Find where the given text appears and provide that cell's center as (x, y) coordinate. 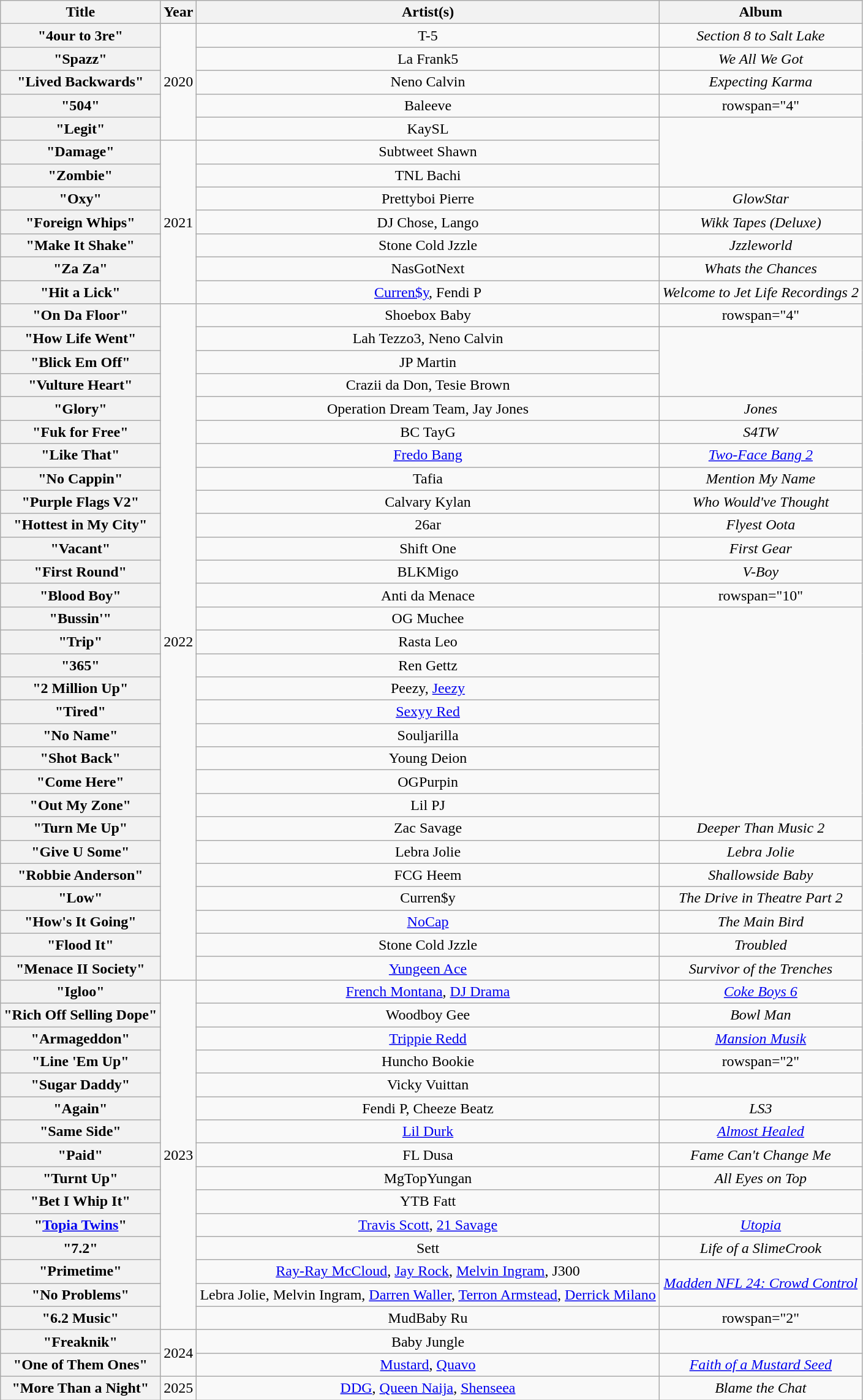
Almost Healed (761, 1132)
Subtweet Shawn (428, 152)
Neno Calvin (428, 82)
"Topia Twins" (81, 1225)
"Blick Em Off" (81, 362)
Madden NFL 24: Crowd Control (761, 1283)
"Purple Flags V2" (81, 502)
"One of Them Ones" (81, 1364)
"Paid" (81, 1155)
Whats the Chances (761, 268)
"Vulture Heart" (81, 385)
Wikk Tapes (Deluxe) (761, 222)
"6.2 Music" (81, 1318)
"Same Side" (81, 1132)
"4our to 3re" (81, 36)
2023 (179, 1154)
"Give U Some" (81, 852)
"Like That" (81, 455)
"Shot Back" (81, 759)
"Trip" (81, 641)
"2 Million Up" (81, 689)
"Zombie" (81, 175)
OG Muchee (428, 618)
"Rich Off Selling Dope" (81, 1015)
"Come Here" (81, 782)
All Eyes on Top (761, 1178)
Zac Savage (428, 828)
Album (761, 12)
"Lived Backwards" (81, 82)
Travis Scott, 21 Savage (428, 1225)
Vicky Vuittan (428, 1085)
Young Deion (428, 759)
Lil Durk (428, 1132)
"Out My Zone" (81, 805)
Title (81, 12)
Artist(s) (428, 12)
Shallowside Baby (761, 875)
"Robbie Anderson" (81, 875)
MgTopYungan (428, 1178)
Fendi P, Cheeze Beatz (428, 1108)
Operation Dream Team, Jay Jones (428, 409)
T-5 (428, 36)
Mention My Name (761, 479)
Shoebox Baby (428, 316)
"How Life Went" (81, 339)
Tafia (428, 479)
Huncho Bookie (428, 1062)
Two-Face Bang 2 (761, 455)
Anti da Menace (428, 595)
"Line 'Em Up" (81, 1062)
Mustard, Quavo (428, 1364)
French Montana, DJ Drama (428, 991)
Bowl Man (761, 1015)
"Za Za" (81, 268)
Woodboy Gee (428, 1015)
"Tired" (81, 712)
"Foreign Whips" (81, 222)
Utopia (761, 1225)
Year (179, 12)
Ray-Ray McCloud, Jay Rock, Melvin Ingram, J300 (428, 1271)
"Oxy" (81, 199)
Rasta Leo (428, 641)
"Make It Shake" (81, 245)
"Blood Boy" (81, 595)
2021 (179, 222)
Survivor of the Trenches (761, 968)
"Again" (81, 1108)
26ar (428, 525)
Lah Tezzo3, Neno Calvin (428, 339)
Troubled (761, 945)
Baby Jungle (428, 1341)
"Bussin'" (81, 618)
DJ Chose, Lango (428, 222)
OGPurpin (428, 782)
"No Name" (81, 735)
"Freaknik" (81, 1341)
Section 8 to Salt Lake (761, 36)
Mansion Musik (761, 1039)
La Frank5 (428, 59)
"Flood It" (81, 945)
"Spazz" (81, 59)
Fredo Bang (428, 455)
Expecting Karma (761, 82)
V-Boy (761, 572)
2022 (179, 642)
Life of a SlimeCrook (761, 1248)
"Vacant" (81, 548)
The Main Bird (761, 921)
"Sugar Daddy" (81, 1085)
GlowStar (761, 199)
"Fuk for Free" (81, 432)
"Menace II Society" (81, 968)
YTB Fatt (428, 1201)
We All We Got (761, 59)
Fame Can't Change Me (761, 1155)
Souljarilla (428, 735)
"Legit" (81, 129)
The Drive in Theatre Part 2 (761, 898)
"More Than a Night" (81, 1388)
S4TW (761, 432)
2024 (179, 1353)
"First Round" (81, 572)
"504" (81, 105)
"Turnt Up" (81, 1178)
"Low" (81, 898)
FCG Heem (428, 875)
"Primetime" (81, 1271)
"Bet I Whip It" (81, 1201)
2020 (179, 82)
"Igloo" (81, 991)
NasGotNext (428, 268)
Curren$y (428, 898)
KaySL (428, 129)
Sett (428, 1248)
"Hottest in My City" (81, 525)
Shift One (428, 548)
"Armageddon" (81, 1039)
"No Problems" (81, 1295)
NoCap (428, 921)
Faith of a Mustard Seed (761, 1364)
Peezy, Jeezy (428, 689)
Calvary Kylan (428, 502)
Welcome to Jet Life Recordings 2 (761, 292)
"Damage" (81, 152)
Curren$y, Fendi P (428, 292)
2025 (179, 1388)
Lebra Jolie, Melvin Ingram, Darren Waller, Terron Armstead, Derrick Milano (428, 1295)
Blame the Chat (761, 1388)
JP Martin (428, 362)
"Hit a Lick" (81, 292)
Prettyboi Pierre (428, 199)
"How's It Going" (81, 921)
Flyest Oota (761, 525)
Lil PJ (428, 805)
"No Cappin" (81, 479)
MudBaby Ru (428, 1318)
TNL Bachi (428, 175)
Who Would've Thought (761, 502)
BC TayG (428, 432)
"7.2" (81, 1248)
"365" (81, 665)
Yungeen Ace (428, 968)
LS3 (761, 1108)
rowspan="10" (761, 595)
Jzzleworld (761, 245)
Crazii da Don, Tesie Brown (428, 385)
FL Dusa (428, 1155)
First Gear (761, 548)
Trippie Redd (428, 1039)
BLKMigo (428, 572)
Coke Boys 6 (761, 991)
Ren Gettz (428, 665)
DDG, Queen Naija, Shenseea (428, 1388)
"On Da Floor" (81, 316)
Jones (761, 409)
Sexyy Red (428, 712)
Deeper Than Music 2 (761, 828)
"Glory" (81, 409)
"Turn Me Up" (81, 828)
Baleeve (428, 105)
